Identify which cell holds the provided text, then report its (X, Y) central coordinate. 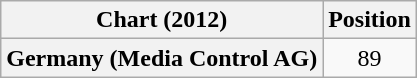
89 (370, 58)
Position (370, 20)
Chart (2012) (162, 20)
Germany (Media Control AG) (162, 58)
